Return the (x, y) coordinate for the center point of the cell that contains the specified text.  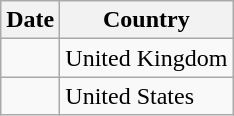
Date (30, 20)
United States (146, 96)
United Kingdom (146, 58)
Country (146, 20)
